Locate the cell with the specified text and output its [x, y] center coordinate. 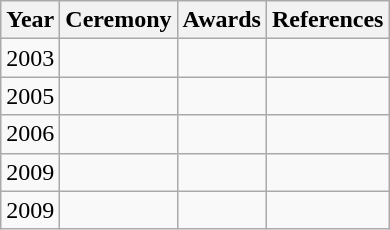
2003 [30, 58]
Year [30, 20]
2005 [30, 96]
Awards [222, 20]
2006 [30, 134]
Ceremony [118, 20]
References [328, 20]
